Return the (X, Y) coordinate for the center point of the cell that contains the specified text.  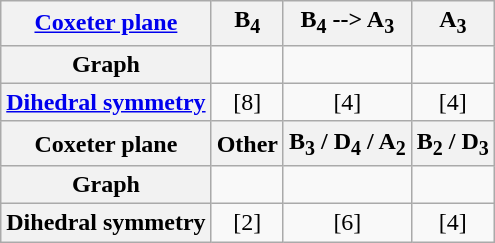
Other (247, 143)
[8] (247, 102)
B4 --> A3 (347, 23)
A3 (452, 23)
B2 / D3 (452, 143)
B4 (247, 23)
[2] (247, 223)
[6] (347, 223)
B3 / D4 / A2 (347, 143)
